Provide the [X, Y] coordinate of the cell's center where the given text is located.  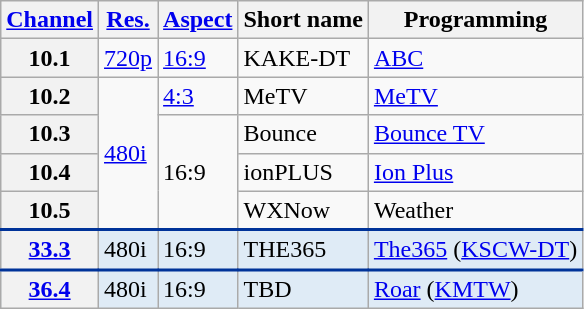
10.3 [50, 134]
Roar (KMTW) [475, 288]
Channel [50, 20]
Res. [128, 20]
10.1 [50, 58]
720p [128, 58]
Bounce TV [475, 134]
Weather [475, 210]
KAKE-DT [303, 58]
Ion Plus [475, 172]
10.4 [50, 172]
Aspect [198, 20]
WXNow [303, 210]
Programming [475, 20]
36.4 [50, 288]
Bounce [303, 134]
THE365 [303, 250]
Short name [303, 20]
ionPLUS [303, 172]
4:3 [198, 96]
TBD [303, 288]
10.2 [50, 96]
The365 (KSCW-DT) [475, 250]
10.5 [50, 210]
ABC [475, 58]
33.3 [50, 250]
